Identify which cell holds the provided text, then report its (x, y) central coordinate. 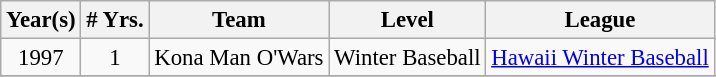
Team (239, 20)
Year(s) (41, 20)
Level (408, 20)
1997 (41, 58)
Winter Baseball (408, 58)
League (600, 20)
Hawaii Winter Baseball (600, 58)
Kona Man O'Wars (239, 58)
1 (115, 58)
# Yrs. (115, 20)
